Pinpoint the cell where the given text exists, returning its [X, Y] midpoint coordinate. 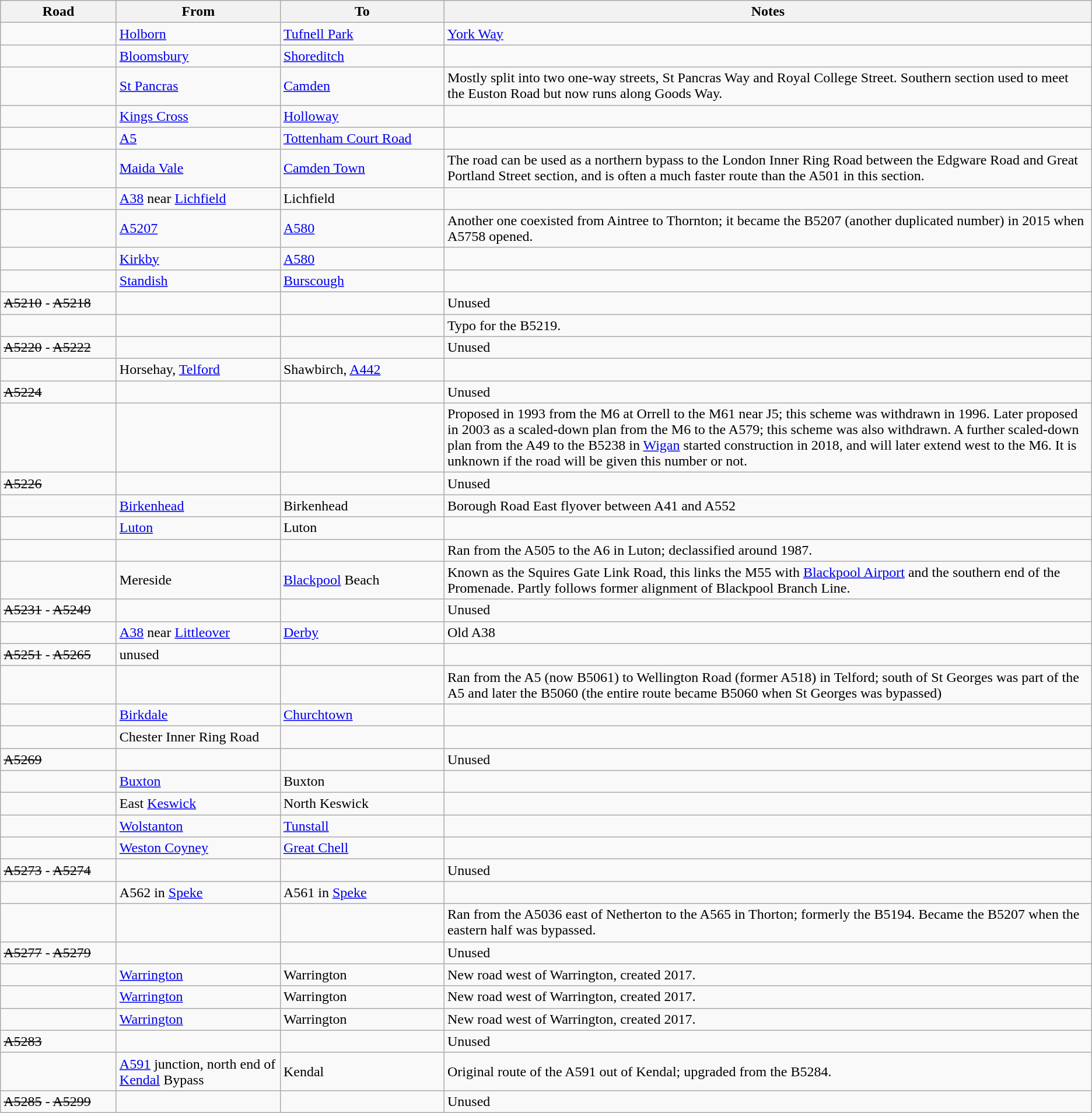
From [198, 12]
Bloomsbury [198, 56]
Kirkby [198, 258]
Borough Road East flyover between A41 and A552 [768, 506]
York Way [768, 34]
Ran from the A5036 east of Netherton to the A565 in Thorton; formerly the B5194. Became the B5207 when the eastern half was bypassed. [768, 923]
Chester Inner Ring Road [198, 737]
Old A38 [768, 632]
A5226 [58, 484]
unused [198, 654]
Lichfield [362, 198]
Camden Town [362, 168]
Wolstanton [198, 826]
Road [58, 12]
A38 near Lichfield [198, 198]
Weston Coyney [198, 848]
Holborn [198, 34]
A38 near Littleover [198, 632]
Tottenham Court Road [362, 138]
Kings Cross [198, 116]
Maida Vale [198, 168]
Ran from the A505 to the A6 in Luton; declassified around 1987. [768, 550]
East Keswick [198, 804]
Typo for the B5219. [768, 325]
Mereside [198, 580]
A561 in Speke [362, 892]
A591 junction, north end of Kendal Bypass [198, 1071]
A5251 - A5265 [58, 654]
North Keswick [362, 804]
A5285 - A5299 [58, 1101]
A5220 - A5222 [58, 348]
Horsehay, Telford [198, 370]
Tufnell Park [362, 34]
A5210 - A5218 [58, 303]
A5231 - A5249 [58, 610]
Shawbirch, A442 [362, 370]
Notes [768, 12]
Shoreditch [362, 56]
Another one coexisted from Aintree to Thornton; it became the B5207 (another duplicated number) in 2015 when A5758 opened. [768, 229]
Churchtown [362, 715]
A5283 [58, 1041]
Camden [362, 86]
Original route of the A591 out of Kendal; upgraded from the B5284. [768, 1071]
Birkdale [198, 715]
Standish [198, 281]
Burscough [362, 281]
Blackpool Beach [362, 580]
A5224 [58, 392]
St Pancras [198, 86]
Holloway [362, 116]
A562 in Speke [198, 892]
Tunstall [362, 826]
A5 [198, 138]
Great Chell [362, 848]
A5269 [58, 759]
Derby [362, 632]
A5207 [198, 229]
A5277 - A5279 [58, 953]
A5273 - A5274 [58, 870]
Kendal [362, 1071]
To [362, 12]
